Provide the (x, y) coordinate of the cell's center where the given text is located.  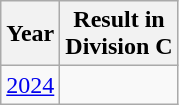
Year (30, 34)
Result inDivision C (119, 34)
2024 (30, 85)
